For the text-containing cell, return its midpoint in (X, Y) coordinate format. 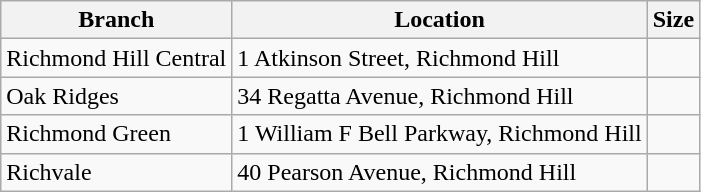
34 Regatta Avenue, Richmond Hill (440, 96)
Branch (116, 20)
Richmond Hill Central (116, 58)
40 Pearson Avenue, Richmond Hill (440, 172)
Location (440, 20)
Oak Ridges (116, 96)
Richvale (116, 172)
Size (673, 20)
Richmond Green (116, 134)
1 Atkinson Street, Richmond Hill (440, 58)
1 William F Bell Parkway, Richmond Hill (440, 134)
